Extract the (X, Y) coordinate from the center of the cell holding the provided text.  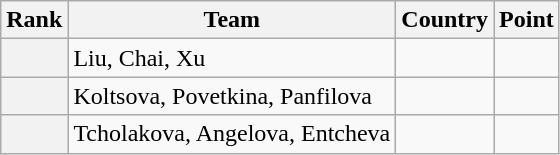
Liu, Chai, Xu (232, 58)
Team (232, 20)
Country (445, 20)
Point (527, 20)
Rank (34, 20)
Tcholakova, Angelova, Entcheva (232, 134)
Koltsova, Povetkina, Panfilova (232, 96)
